Locate the cell with the specified text and output its (X, Y) center coordinate. 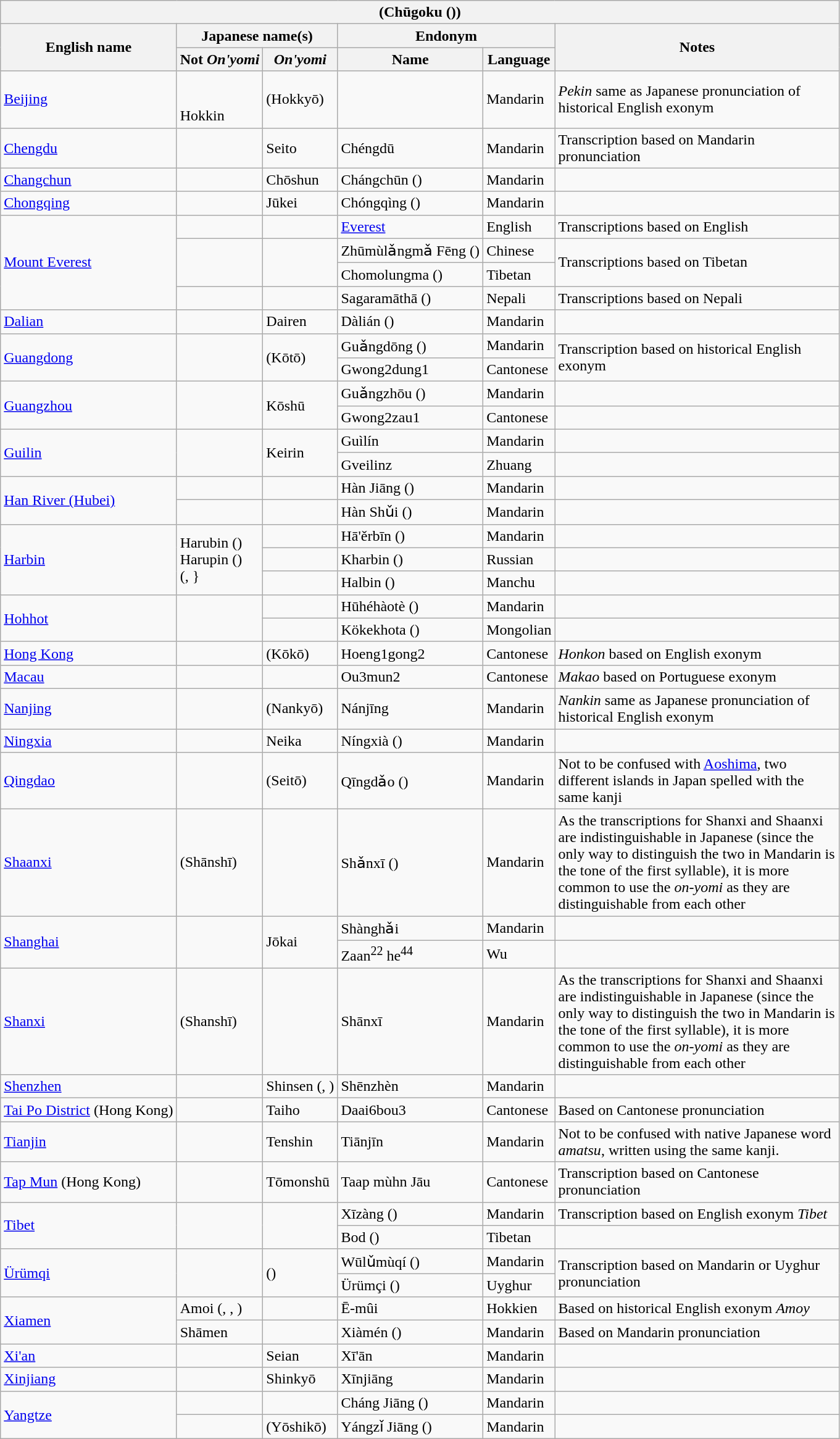
Hong Kong (89, 653)
Kōshū (300, 406)
(Kōtō) (300, 357)
Zhūmùlǎngmǎ Fēng () (410, 251)
Shaanxi (89, 863)
Chongqing (89, 203)
Ürümçi () (410, 1285)
Japanese name(s) (257, 36)
Shanghai (89, 942)
Hohhot (89, 618)
Wu (519, 954)
(Seitō) (300, 781)
Hàn Shǔi () (410, 512)
Not On'yomi (220, 59)
Ē-mûi (410, 1309)
Yangtze (89, 1415)
Tianjin (89, 1142)
Not to be confused with Aoshima, two different islands in Japan spelled with the same kanji (697, 781)
Tai Po District (Hong Kong) (89, 1110)
Shēnzhèn (410, 1087)
Guangdong (89, 357)
Gwong2zau1 (410, 417)
Transcription based on English exonym Tibet (697, 1214)
Halbin () (410, 583)
Nánjīng (410, 709)
Chomolungma () (410, 275)
Transcriptions based on Nepali (697, 298)
Hūhéhàotè () (410, 606)
Chóngqìng () (410, 203)
Seian (300, 1356)
Name (410, 59)
Xīnjiāng (410, 1379)
Harbin (89, 559)
Nanjing (89, 709)
(Shānshī) (220, 863)
Hoeng1gong2 (410, 653)
Han River (Hubei) (89, 500)
Ou3mun2 (410, 677)
Harubin ()Harupin ()(, } (220, 559)
Yángzǐ Jiāng () (410, 1427)
Notes (697, 48)
Jōkai (300, 942)
(Hokkyō) (300, 99)
() (300, 1273)
Pekin same as Japanese pronunciation of historical English exonym (697, 99)
English name (89, 48)
Shenzhen (89, 1087)
Hokkin (220, 99)
Makao based on Portuguese exonym (697, 677)
Tiānjīn (410, 1142)
Language (519, 59)
Tōmonshū (300, 1182)
Qīngdǎo () (410, 781)
Shanxi (89, 1021)
Kökekhota () (410, 630)
Hā'ěrbīn () (410, 536)
Bod () (410, 1237)
Kharbin () (410, 559)
Taap mùhn Jāu (410, 1182)
Jūkei (300, 203)
Not to be confused with native Japanese word amatsu, written using the same kanji. (697, 1142)
Transcriptions based on English (697, 227)
Manchu (519, 583)
Guìlín (410, 441)
Xī'ān (410, 1356)
Shǎnxī () (410, 863)
Mongolian (519, 630)
Dàlián () (410, 322)
Zhuang (519, 464)
Chángchūn () (410, 180)
Guǎngdōng () (410, 346)
Xi'an (89, 1356)
Guǎngzhōu () (410, 394)
Chengdu (89, 148)
Guilin (89, 453)
Keirin (300, 453)
Qingdao (89, 781)
Wūlǔmùqí () (410, 1261)
Shinkyō (300, 1379)
Endonym (446, 36)
On'yomi (300, 59)
Gveilinz (410, 464)
(Yōshikō) (300, 1427)
Chōshun (300, 180)
Transcriptions based on Tibetan (697, 262)
Shāmen (220, 1332)
Transcription based on Mandarin pronunciation (697, 148)
Uyghur (519, 1285)
Everest (410, 227)
Tap Mun (Hong Kong) (89, 1182)
Daai6bou3 (410, 1110)
Chinese (519, 251)
Nankin same as Japanese pronunciation of historical English exonym (697, 709)
Dalian (89, 322)
Xinjiang (89, 1379)
Beijing (89, 99)
Sagaramāthā () (410, 298)
Based on Cantonese pronunciation (697, 1110)
Transcription based on historical English exonym (697, 357)
Macau (89, 677)
Based on historical English exonym Amoy (697, 1309)
Tenshin (300, 1142)
Tibet (89, 1225)
Russian (519, 559)
Hokkien (519, 1309)
Transcription based on Cantonese pronunciation (697, 1182)
Cháng Jiāng () (410, 1403)
Zaan22 he44 (410, 954)
Níngxià () (410, 740)
(Shanshī) (220, 1021)
(Kōkō) (300, 653)
Ningxia (89, 740)
(Nankyō) (300, 709)
Honkon based on English exonym (697, 653)
Taiho (300, 1110)
Neika (300, 740)
English (519, 227)
Shinsen (, ) (300, 1087)
Amoi (, , ) (220, 1309)
Changchun (89, 180)
Transcription based on Mandarin or Uyghur pronunciation (697, 1273)
Nepali (519, 298)
Seito (300, 148)
Xiàmén () (410, 1332)
Ürümqi (89, 1273)
Shānxī (410, 1021)
Hàn Jiāng () (410, 488)
Based on Mandarin pronunciation (697, 1332)
Shànghǎi (410, 928)
(Chūgoku ()) (420, 12)
Gwong2dung1 (410, 370)
Guangzhou (89, 406)
Dairen (300, 322)
Xīzàng () (410, 1214)
Mount Everest (89, 262)
Chéngdū (410, 148)
Xiamen (89, 1320)
